For the text-containing cell, return its midpoint in (X, Y) coordinate format. 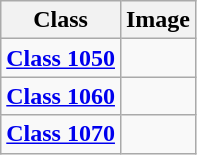
Class 1070 (61, 134)
Class 1060 (61, 96)
Image (158, 20)
Class 1050 (61, 58)
Class (61, 20)
